Search for the cell housing the specified text and yield its (X, Y) center coordinate. 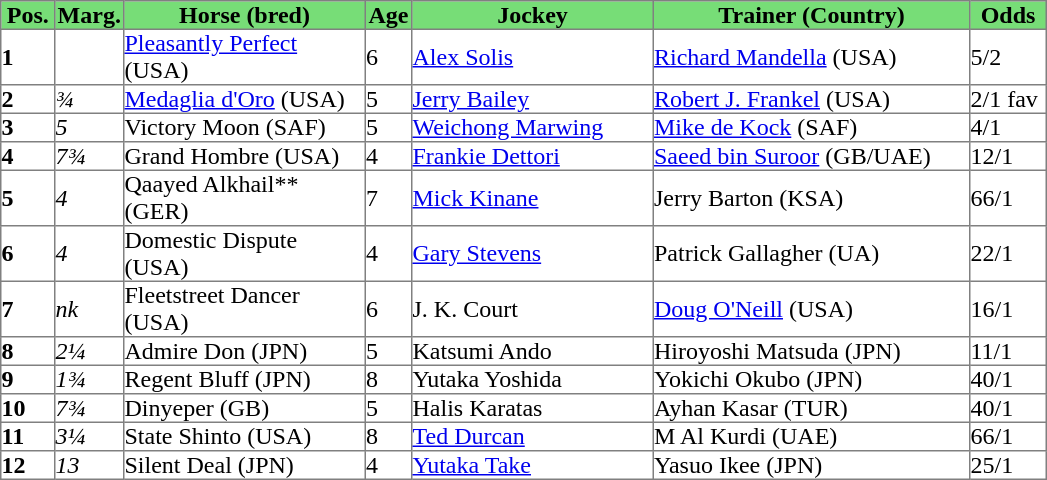
Alex Solis (533, 57)
Silent Deal (JPN) (245, 465)
Robert J. Frankel (USA) (811, 99)
12 (28, 465)
Frankie Dettori (533, 156)
Gary Stevens (533, 254)
11/1 (1008, 351)
Fleetstreet Dancer (USA) (245, 309)
Marg. (90, 15)
Yutaka Take (533, 465)
2/1 fav (1008, 99)
Doug O'Neill (USA) (811, 309)
1¾ (90, 379)
Yokichi Okubo (JPN) (811, 379)
Grand Hombre (USA) (245, 156)
22/1 (1008, 254)
1 (28, 57)
State Shinto (USA) (245, 436)
Domestic Dispute (USA) (245, 254)
Horse (bred) (245, 15)
2 (28, 99)
Pleasantly Perfect (USA) (245, 57)
Victory Moon (SAF) (245, 127)
Hiroyoshi Matsuda (JPN) (811, 351)
Pos. (28, 15)
Odds (1008, 15)
Age (388, 15)
Mick Kinane (533, 198)
Mike de Kock (SAF) (811, 127)
Yutaka Yoshida (533, 379)
Saeed bin Suroor (GB/UAE) (811, 156)
16/1 (1008, 309)
Ayhan Kasar (TUR) (811, 408)
nk (90, 309)
Regent Bluff (JPN) (245, 379)
Halis Karatas (533, 408)
Dinyeper (GB) (245, 408)
Weichong Marwing (533, 127)
10 (28, 408)
12/1 (1008, 156)
Ted Durcan (533, 436)
2¼ (90, 351)
Admire Don (JPN) (245, 351)
Qaayed Alkhail** (GER) (245, 198)
M Al Kurdi (UAE) (811, 436)
3 (28, 127)
Patrick Gallagher (UA) (811, 254)
¾ (90, 99)
25/1 (1008, 465)
Trainer (Country) (811, 15)
13 (90, 465)
Jockey (533, 15)
J. K. Court (533, 309)
11 (28, 436)
Jerry Barton (KSA) (811, 198)
Katsumi Ando (533, 351)
Medaglia d'Oro (USA) (245, 99)
3¼ (90, 436)
9 (28, 379)
Richard Mandella (USA) (811, 57)
5/2 (1008, 57)
4/1 (1008, 127)
Yasuo Ikee (JPN) (811, 465)
Jerry Bailey (533, 99)
